Locate the cell with the specified text and output its (X, Y) center coordinate. 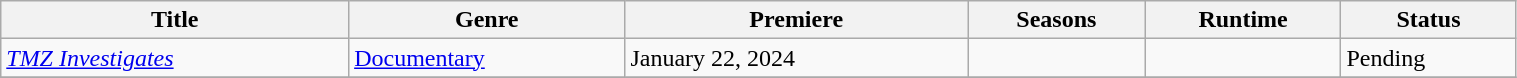
TMZ Investigates (175, 58)
Documentary (487, 58)
Premiere (796, 20)
Seasons (1057, 20)
Status (1428, 20)
Pending (1428, 58)
Genre (487, 20)
Title (175, 20)
Runtime (1243, 20)
January 22, 2024 (796, 58)
